Capture the cell that displays the provided text and extract its [x, y] central coordinate. 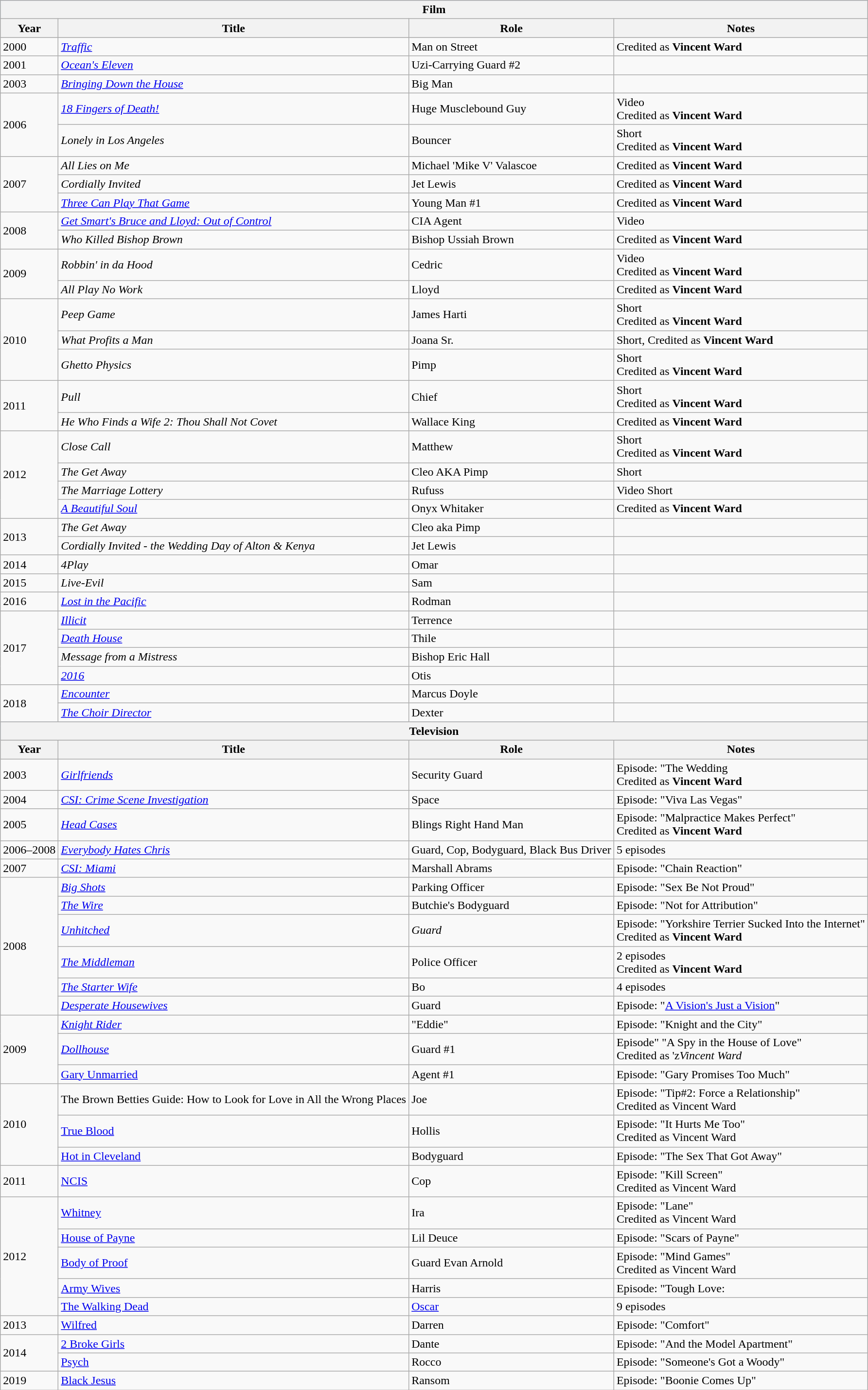
Marcus Doyle [512, 694]
What Profits a Man [233, 340]
Cleo aka Pimp [512, 527]
Young Man #1 [512, 202]
Gary Unmarried [233, 1074]
Episode: "Tough Love: [741, 1288]
9 episodes [741, 1306]
Episode: "A Vision's Just a Vision" [741, 1006]
Lil Deuce [512, 1238]
Man on Street [512, 47]
Episode: "Someone's Got a Woody" [741, 1362]
Ira [512, 1213]
Ocean's Eleven [233, 65]
All Play No Work [233, 290]
2005 [29, 825]
Guard, Cop, Bodyguard, Black Bus Driver [512, 850]
Lloyd [512, 290]
Peep Game [233, 315]
2000 [29, 47]
5 episodes [741, 850]
Episode: "Lane"Credited as Vincent Ward [741, 1213]
Huge Musclebound Guy [512, 109]
Get Smart's Bruce and Lloyd: Out of Control [233, 221]
Darren [512, 1325]
Ransom [512, 1381]
The Walking Dead [233, 1306]
Pimp [512, 365]
18 Fingers of Death! [233, 109]
Cedric [512, 265]
Blings Right Hand Man [512, 825]
CIA Agent [512, 221]
Sam [512, 583]
Illicit [233, 620]
Parking Officer [512, 887]
Episode: "Scars of Payne" [741, 1238]
Television [434, 731]
Dante [512, 1344]
2019 [29, 1381]
"Eddie" [512, 1024]
Episode: "And the Model Apartment" [741, 1344]
Black Jesus [233, 1381]
Ghetto Physics [233, 365]
Who Killed Bishop Brown [233, 239]
Terrence [512, 620]
The Marriage Lottery [233, 490]
Onyx Whitaker [512, 509]
Body of Proof [233, 1263]
Psych [233, 1362]
Lost in the Pacific [233, 601]
Cordially Invited - the Wedding Day of Alton & Kenya [233, 546]
Thile [512, 639]
Bouncer [512, 140]
Episode: "Tip#2: Force a Relationship"Credited as Vincent Ward [741, 1099]
Episode" "A Spy in the House of Love"Credited as 'zVincent Ward [741, 1050]
Episode: "The Sex That Got Away" [741, 1156]
James Harti [512, 315]
Otis [512, 676]
Cop [512, 1181]
Short [741, 472]
Bo [512, 987]
CSI: Crime Scene Investigation [233, 800]
A Beautiful Soul [233, 509]
Video [741, 221]
Live-Evil [233, 583]
Dexter [512, 713]
Episode: "Not for Attribution" [741, 905]
The Starter Wife [233, 987]
Robbin' in da Hood [233, 265]
Dollhouse [233, 1050]
Message from a Mistress [233, 657]
CSI: Miami [233, 868]
Bishop Ussiah Brown [512, 239]
Three Can Play That Game [233, 202]
Episode: "The WeddingCredited as Vincent Ward [741, 774]
Bodyguard [512, 1156]
2017 [29, 648]
Cleo AKA Pimp [512, 472]
True Blood [233, 1131]
Short, Credited as Vincent Ward [741, 340]
Episode: "Sex Be Not Proud" [741, 887]
Episode: "Yorkshire Terrier Sucked Into the Internet"Credited as Vincent Ward [741, 930]
Head Cases [233, 825]
Episode: "Comfort" [741, 1325]
Chief [512, 397]
Michael 'Mike V' Valascoe [512, 165]
Rufuss [512, 490]
Guard Evan Arnold [512, 1263]
Matthew [512, 446]
2006 [29, 125]
Lonely in Los Angeles [233, 140]
Omar [512, 564]
Big Man [512, 84]
Encounter [233, 694]
Big Shots [233, 887]
Wilfred [233, 1325]
Hollis [512, 1131]
Joana Sr. [512, 340]
Pull [233, 397]
Marshall Abrams [512, 868]
2004 [29, 800]
Guard #1 [512, 1050]
Close Call [233, 446]
Girlfriends [233, 774]
2 Broke Girls [233, 1344]
Wallace King [512, 422]
Episode: "Malpractice Makes Perfect"Credited as Vincent Ward [741, 825]
4Play [233, 564]
Episode: "Gary Promises Too Much" [741, 1074]
Uzi-Carrying Guard #2 [512, 65]
NCIS [233, 1181]
Episode: "Mind Games"Credited as Vincent Ward [741, 1263]
4 episodes [741, 987]
Oscar [512, 1306]
All Lies on Me [233, 165]
Agent #1 [512, 1074]
Unhitched [233, 930]
Police Officer [512, 962]
Cordially Invited [233, 184]
Desperate Housewives [233, 1006]
He Who Finds a Wife 2: Thou Shall Not Covet [233, 422]
Knight Rider [233, 1024]
Whitney [233, 1213]
Rodman [512, 601]
Security Guard [512, 774]
Episode: "Chain Reaction" [741, 868]
Army Wives [233, 1288]
2 episodesCredited as Vincent Ward [741, 962]
Bishop Eric Hall [512, 657]
Bringing Down the House [233, 84]
2015 [29, 583]
Episode: "Viva Las Vegas" [741, 800]
Film [434, 10]
Episode: "Knight and the City" [741, 1024]
The Brown Betties Guide: How to Look for Love in All the Wrong Places [233, 1099]
Episode: "It Hurts Me Too"Credited as Vincent Ward [741, 1131]
Space [512, 800]
Death House [233, 639]
The Wire [233, 905]
Video Short [741, 490]
Episode: "Boonie Comes Up" [741, 1381]
The Middleman [233, 962]
Traffic [233, 47]
2001 [29, 65]
House of Payne [233, 1238]
Hot in Cleveland [233, 1156]
2006–2008 [29, 850]
Harris [512, 1288]
Episode: "Kill Screen"Credited as Vincent Ward [741, 1181]
Rocco [512, 1362]
2018 [29, 703]
The Choir Director [233, 713]
Joe [512, 1099]
Everybody Hates Chris [233, 850]
Butchie's Bodyguard [512, 905]
